Scan for the cell matching the given text and deliver its (x, y) coordinate at center. 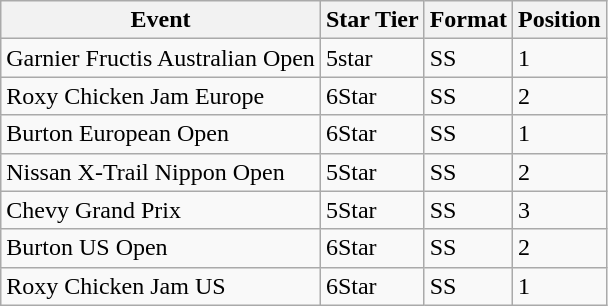
Format (468, 20)
3 (560, 210)
Star Tier (372, 20)
Burton European Open (161, 134)
Event (161, 20)
Roxy Chicken Jam Europe (161, 96)
Nissan X-Trail Nippon Open (161, 172)
Burton US Open (161, 248)
Garnier Fructis Australian Open (161, 58)
5star (372, 58)
Roxy Chicken Jam US (161, 286)
Chevy Grand Prix (161, 210)
Position (560, 20)
